Scan for the cell matching the given text and deliver its [x, y] coordinate at center. 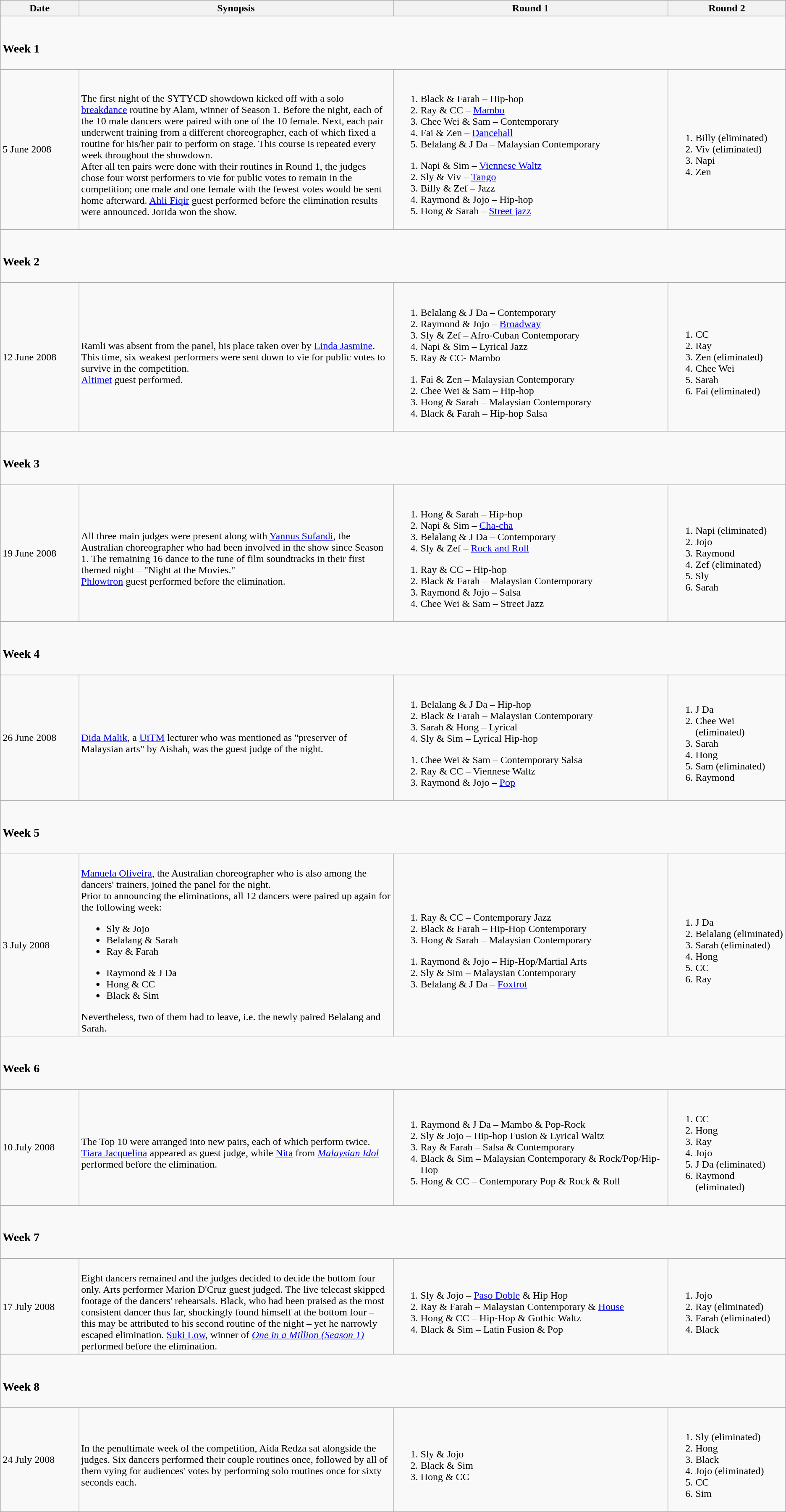
Round 2 [727, 8]
Synopsis [236, 8]
Week 2 [393, 256]
Billy (eliminated)Viv (eliminated)NapiZen [727, 150]
5 June 2008 [39, 150]
19 June 2008 [39, 553]
Week 7 [393, 1232]
Week 6 [393, 1063]
JojoRay (eliminated)Farah (eliminated)Black [727, 1306]
10 July 2008 [39, 1147]
24 July 2008 [39, 1459]
Sly & JojoBlack & SimHong & CC [531, 1459]
J DaBelalang (eliminated)Sarah (eliminated)HongCCRay [727, 945]
Dida Malik, a UiTM lecturer who was mentioned as "preserver of Malaysian arts" by Aishah, was the guest judge of the night. [236, 738]
12 June 2008 [39, 357]
Napi (eliminated)JojoRaymondZef (eliminated)SlySarah [727, 553]
3 July 2008 [39, 945]
Week 3 [393, 458]
Week 1 [393, 43]
Week 4 [393, 648]
J DaChee Wei (eliminated)SarahHongSam (eliminated)Raymond [727, 738]
CCRayZen (eliminated)Chee WeiSarahFai (eliminated) [727, 357]
Sly (eliminated)HongBlackJojo (eliminated)CCSim [727, 1459]
Week 8 [393, 1381]
Week 5 [393, 827]
Round 1 [531, 8]
Sly & Jojo – Paso Doble & Hip HopRay & Farah – Malaysian Contemporary & HouseHong & CC – Hip-Hop & Gothic WaltzBlack & Sim – Latin Fusion & Pop [531, 1306]
CCHongRayJojoJ Da (eliminated)Raymond (eliminated) [727, 1147]
26 June 2008 [39, 738]
17 July 2008 [39, 1306]
Date [39, 8]
